Pinpoint the cell where the given text exists, returning its [X, Y] midpoint coordinate. 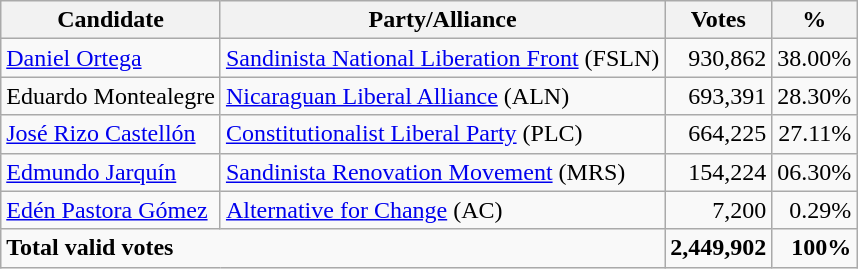
José Rizo Castellón [111, 134]
Edén Pastora Gómez [111, 210]
06.30% [814, 172]
Party/Alliance [442, 20]
Total valid votes [333, 248]
7,200 [718, 210]
Votes [718, 20]
Daniel Ortega [111, 58]
Candidate [111, 20]
Eduardo Montealegre [111, 96]
664,225 [718, 134]
Nicaraguan Liberal Alliance (ALN) [442, 96]
38.00% [814, 58]
154,224 [718, 172]
Sandinista Renovation Movement (MRS) [442, 172]
28.30% [814, 96]
0.29% [814, 210]
100% [814, 248]
930,862 [718, 58]
Sandinista National Liberation Front (FSLN) [442, 58]
% [814, 20]
2,449,902 [718, 248]
Edmundo Jarquín [111, 172]
Constitutionalist Liberal Party (PLC) [442, 134]
Alternative for Change (AC) [442, 210]
693,391 [718, 96]
27.11% [814, 134]
